Return [x, y] of the center of cell containing provided text 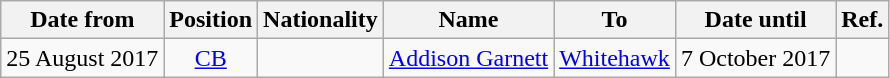
Date from [82, 20]
Position [211, 20]
To [615, 20]
25 August 2017 [82, 58]
Date until [755, 20]
Nationality [321, 20]
7 October 2017 [755, 58]
Addison Garnett [468, 58]
Name [468, 20]
CB [211, 58]
Ref. [862, 20]
Whitehawk [615, 58]
